Extract the (X, Y) coordinate from the center of the cell holding the provided text.  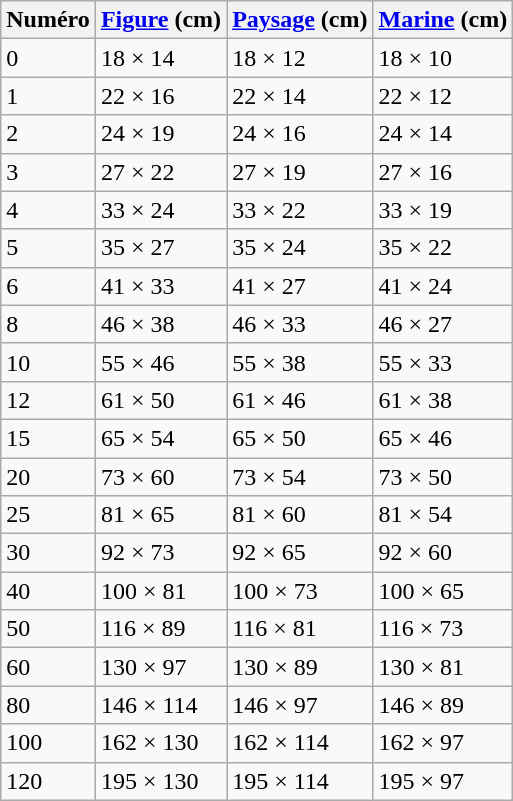
146 × 89 (443, 705)
18 × 10 (443, 58)
130 × 97 (160, 667)
2 (48, 134)
Numéro (48, 20)
81 × 60 (300, 515)
73 × 54 (300, 477)
46 × 27 (443, 324)
46 × 33 (300, 324)
20 (48, 477)
100 × 65 (443, 591)
120 (48, 781)
27 × 19 (300, 172)
61 × 46 (300, 400)
73 × 50 (443, 477)
30 (48, 553)
146 × 114 (160, 705)
8 (48, 324)
130 × 81 (443, 667)
81 × 54 (443, 515)
146 × 97 (300, 705)
18 × 12 (300, 58)
10 (48, 362)
33 × 24 (160, 210)
0 (48, 58)
81 × 65 (160, 515)
92 × 65 (300, 553)
Figure (cm) (160, 20)
12 (48, 400)
100 × 73 (300, 591)
46 × 38 (160, 324)
33 × 19 (443, 210)
116 × 73 (443, 629)
Marine (cm) (443, 20)
80 (48, 705)
22 × 12 (443, 96)
33 × 22 (300, 210)
73 × 60 (160, 477)
22 × 16 (160, 96)
22 × 14 (300, 96)
65 × 54 (160, 438)
25 (48, 515)
195 × 97 (443, 781)
18 × 14 (160, 58)
Paysage (cm) (300, 20)
100 × 81 (160, 591)
65 × 46 (443, 438)
61 × 50 (160, 400)
35 × 27 (160, 248)
24 × 16 (300, 134)
116 × 89 (160, 629)
41 × 24 (443, 286)
162 × 114 (300, 743)
3 (48, 172)
65 × 50 (300, 438)
15 (48, 438)
27 × 22 (160, 172)
35 × 22 (443, 248)
162 × 130 (160, 743)
24 × 19 (160, 134)
24 × 14 (443, 134)
195 × 130 (160, 781)
40 (48, 591)
27 × 16 (443, 172)
1 (48, 96)
92 × 73 (160, 553)
4 (48, 210)
116 × 81 (300, 629)
100 (48, 743)
130 × 89 (300, 667)
55 × 38 (300, 362)
60 (48, 667)
195 × 114 (300, 781)
5 (48, 248)
92 × 60 (443, 553)
162 × 97 (443, 743)
41 × 33 (160, 286)
35 × 24 (300, 248)
55 × 46 (160, 362)
61 × 38 (443, 400)
6 (48, 286)
55 × 33 (443, 362)
41 × 27 (300, 286)
50 (48, 629)
